Determine the (X, Y) coordinate at the center of the cell enclosing the given text.  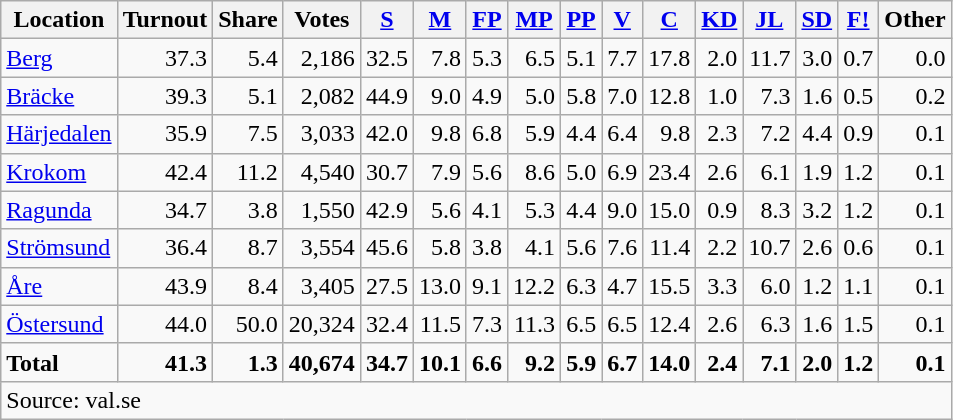
12.8 (670, 96)
2,082 (322, 96)
Source: val.se (476, 400)
45.6 (386, 248)
2.4 (720, 362)
0.7 (858, 58)
8.7 (248, 248)
S (386, 20)
FP (486, 20)
30.7 (386, 172)
10.1 (440, 362)
Ragunda (59, 210)
SD (817, 20)
39.3 (165, 96)
14.0 (670, 362)
13.0 (440, 286)
7.6 (622, 248)
37.3 (165, 58)
1.0 (720, 96)
10.7 (770, 248)
C (670, 20)
4.9 (486, 96)
Strömsund (59, 248)
12.4 (670, 324)
1.1 (858, 286)
7.5 (248, 134)
6.1 (770, 172)
KD (720, 20)
3.0 (817, 58)
6.8 (486, 134)
Share (248, 20)
20,324 (322, 324)
V (622, 20)
1,550 (322, 210)
Bräcke (59, 96)
42.4 (165, 172)
M (440, 20)
11.2 (248, 172)
MP (534, 20)
11.3 (534, 324)
0.5 (858, 96)
15.5 (670, 286)
8.3 (770, 210)
0.2 (915, 96)
43.9 (165, 286)
44.0 (165, 324)
35.9 (165, 134)
6.6 (486, 362)
12.2 (534, 286)
9.2 (534, 362)
2.2 (720, 248)
42.0 (386, 134)
7.0 (622, 96)
23.4 (670, 172)
Turnout (165, 20)
7.7 (622, 58)
1.9 (817, 172)
44.9 (386, 96)
4,540 (322, 172)
42.9 (386, 210)
1.3 (248, 362)
7.9 (440, 172)
5.4 (248, 58)
Berg (59, 58)
Votes (322, 20)
1.5 (858, 324)
Location (59, 20)
3,405 (322, 286)
11.5 (440, 324)
40,674 (322, 362)
6.7 (622, 362)
50.0 (248, 324)
11.4 (670, 248)
36.4 (165, 248)
Åre (59, 286)
8.4 (248, 286)
3.2 (817, 210)
3.3 (720, 286)
15.0 (670, 210)
0.0 (915, 58)
17.8 (670, 58)
7.8 (440, 58)
7.2 (770, 134)
3,033 (322, 134)
Total (59, 362)
Östersund (59, 324)
32.5 (386, 58)
Härjedalen (59, 134)
9.1 (486, 286)
6.4 (622, 134)
32.4 (386, 324)
6.0 (770, 286)
3,554 (322, 248)
11.7 (770, 58)
2,186 (322, 58)
Krokom (59, 172)
F! (858, 20)
27.5 (386, 286)
2.3 (720, 134)
PP (582, 20)
8.6 (534, 172)
6.9 (622, 172)
JL (770, 20)
0.6 (858, 248)
Other (915, 20)
41.3 (165, 362)
7.1 (770, 362)
4.7 (622, 286)
